Scan for the cell matching the given text and deliver its [x, y] coordinate at center. 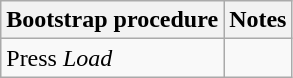
Notes [258, 20]
Press Load [112, 58]
Bootstrap procedure [112, 20]
